Return the [X, Y] coordinate for the center point of the cell that contains the specified text.  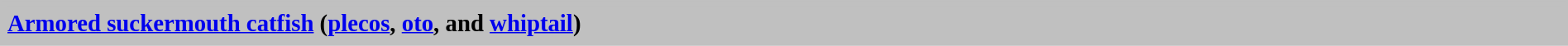
Armored suckermouth catfish (plecos, oto, and whiptail) [784, 23]
